Determine the [X, Y] coordinate at the center of the cell enclosing the given text.  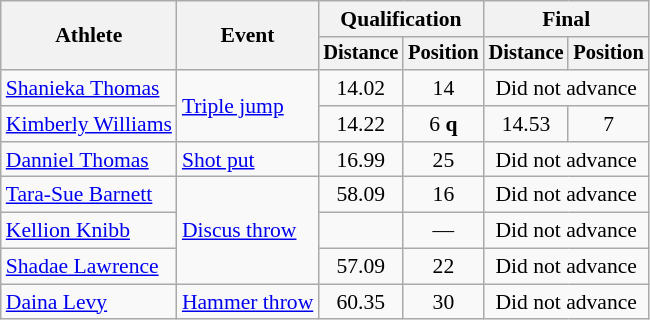
Kellion Knibb [89, 231]
Discus throw [248, 230]
25 [443, 160]
Final [566, 19]
14.53 [526, 124]
Shanieka Thomas [89, 88]
Shot put [248, 160]
57.09 [360, 267]
Hammer throw [248, 302]
30 [443, 302]
Tara-Sue Barnett [89, 195]
6 q [443, 124]
— [443, 231]
Event [248, 36]
Qualification [400, 19]
58.09 [360, 195]
14.22 [360, 124]
Athlete [89, 36]
60.35 [360, 302]
14.02 [360, 88]
Triple jump [248, 106]
Daina Levy [89, 302]
14 [443, 88]
Danniel Thomas [89, 160]
Shadae Lawrence [89, 267]
16.99 [360, 160]
16 [443, 195]
Kimberly Williams [89, 124]
7 [608, 124]
22 [443, 267]
